Determine the (X, Y) coordinate at the center of the cell enclosing the given text.  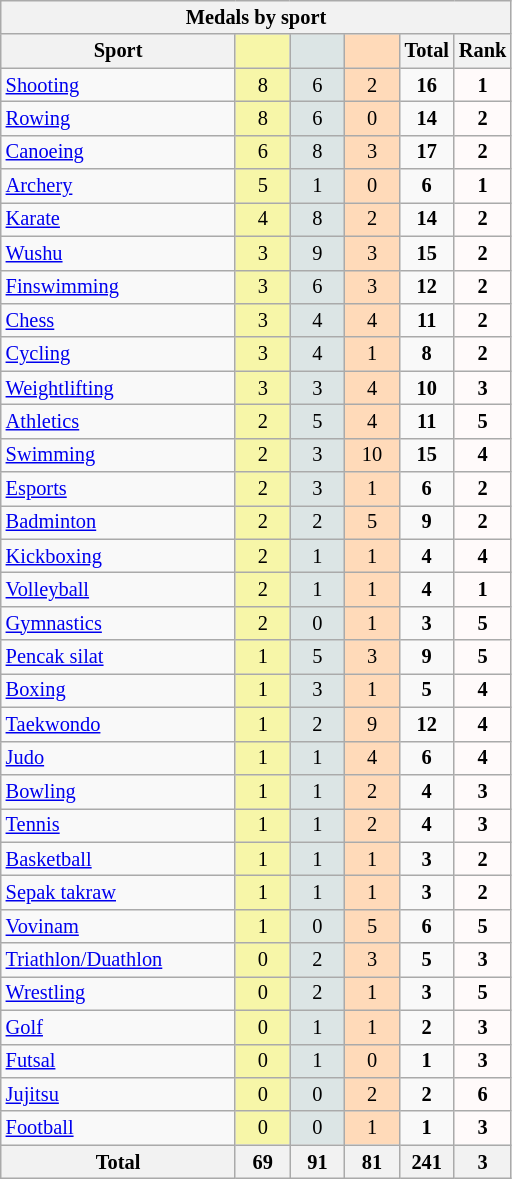
Cycling (118, 354)
241 (426, 1162)
Basketball (118, 859)
Karate (118, 219)
Athletics (118, 421)
Vovinam (118, 926)
Weightlifting (118, 388)
Football (118, 1128)
Volleyball (118, 589)
Jujitsu (118, 1094)
Rank (482, 51)
17 (426, 152)
Golf (118, 1027)
Canoeing (118, 152)
Wrestling (118, 993)
Gymnastics (118, 623)
Shooting (118, 85)
Swimming (118, 455)
16 (426, 85)
Tennis (118, 825)
Judo (118, 758)
81 (372, 1162)
Triathlon/Duathlon (118, 960)
Chess (118, 320)
69 (262, 1162)
Bowling (118, 791)
Badminton (118, 522)
Esports (118, 489)
Finswimming (118, 287)
Archery (118, 186)
Taekwondo (118, 724)
Rowing (118, 118)
Kickboxing (118, 556)
Sport (118, 51)
Medals by sport (256, 17)
Wushu (118, 253)
Futsal (118, 1061)
Boxing (118, 690)
91 (318, 1162)
Pencak silat (118, 657)
Sepak takraw (118, 892)
